Determine the [X, Y] coordinate at the center of the cell enclosing the given text.  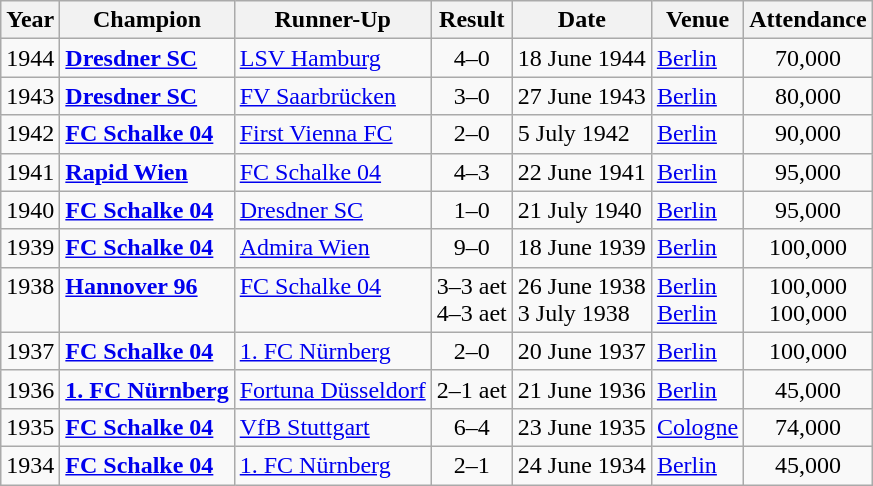
Cologne [697, 427]
Admira Wien [332, 248]
5 July 1942 [582, 134]
90,000 [808, 134]
21 June 1936 [582, 389]
1937 [30, 351]
Champion [147, 20]
23 June 1935 [582, 427]
Rapid Wien [147, 172]
1943 [30, 96]
Fortuna Düsseldorf [332, 389]
Date [582, 20]
Result [472, 20]
80,000 [808, 96]
21 July 1940 [582, 210]
1935 [30, 427]
BerlinBerlin [697, 300]
18 June 1939 [582, 248]
Venue [697, 20]
1944 [30, 58]
Attendance [808, 20]
VfB Stuttgart [332, 427]
1941 [30, 172]
1936 [30, 389]
27 June 1943 [582, 96]
3–3 aet4–3 aet [472, 300]
Runner-Up [332, 20]
22 June 1941 [582, 172]
9–0 [472, 248]
1942 [30, 134]
1939 [30, 248]
1934 [30, 465]
20 June 1937 [582, 351]
FV Saarbrücken [332, 96]
1940 [30, 210]
2–1 aet [472, 389]
26 June 19383 July 1938 [582, 300]
1–0 [472, 210]
3–0 [472, 96]
Hannover 96 [147, 300]
Year [30, 20]
100,000100,000 [808, 300]
24 June 1934 [582, 465]
4–0 [472, 58]
6–4 [472, 427]
1938 [30, 300]
2–1 [472, 465]
70,000 [808, 58]
LSV Hamburg [332, 58]
74,000 [808, 427]
First Vienna FC [332, 134]
18 June 1944 [582, 58]
4–3 [472, 172]
